Locate the cell with the specified text and output its (X, Y) center coordinate. 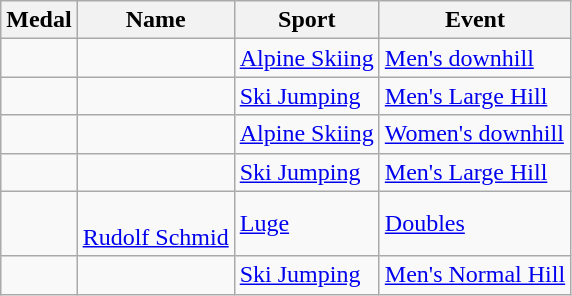
Sport (306, 20)
Women's downhill (474, 134)
Medal (39, 20)
Men's Normal Hill (474, 275)
Event (474, 20)
Rudolf Schmid (156, 224)
Doubles (474, 224)
Men's downhill (474, 58)
Luge (306, 224)
Name (156, 20)
